For the text-containing cell, return its midpoint in (X, Y) coordinate format. 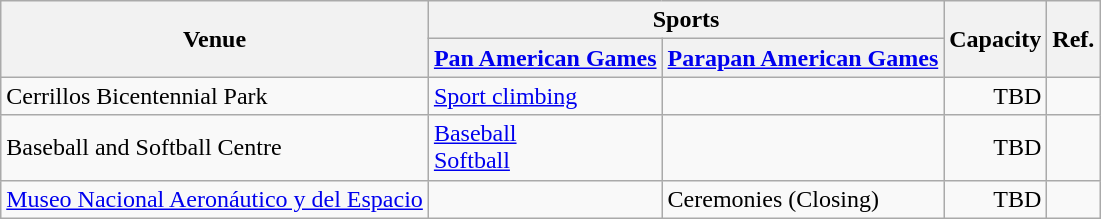
Baseball and Softball Centre (215, 148)
Ref. (1074, 39)
Sport climbing (545, 96)
Pan American Games (545, 58)
Ceremonies (Closing) (803, 199)
Venue (215, 39)
Capacity (996, 39)
Cerrillos Bicentennial Park (215, 96)
Parapan American Games (803, 58)
Sports (686, 20)
BaseballSoftball (545, 148)
Museo Nacional Aeronáutico y del Espacio (215, 199)
